For the text-containing cell, return its midpoint in [X, Y] coordinate format. 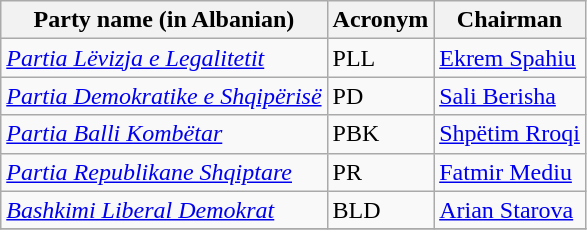
Acronym [380, 20]
Bashkimi Liberal Demokrat [164, 210]
PLL [380, 58]
Sali Berisha [510, 96]
Chairman [510, 20]
Fatmir Mediu [510, 172]
PD [380, 96]
Partia Balli Kombëtar [164, 134]
Partia Lëvizja e Legalitetit [164, 58]
Partia Demokratike e Shqipërisë [164, 96]
Ekrem Spahiu [510, 58]
Shpëtim Rroqi [510, 134]
Arian Starova [510, 210]
PR [380, 172]
Party name (in Albanian) [164, 20]
Partia Republikane Shqiptare [164, 172]
BLD [380, 210]
PBK [380, 134]
